Determine the [X, Y] coordinate at the center of the cell enclosing the given text.  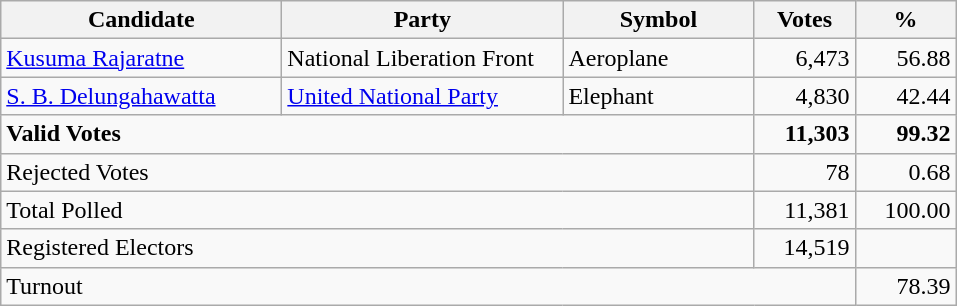
National Liberation Front [422, 58]
56.88 [906, 58]
% [906, 20]
S. B. Delungahawatta [142, 96]
Kusuma Rajaratne [142, 58]
4,830 [804, 96]
78.39 [906, 286]
Valid Votes [378, 134]
Symbol [658, 20]
78 [804, 172]
Aeroplane [658, 58]
Turnout [428, 286]
Elephant [658, 96]
Registered Electors [378, 248]
United National Party [422, 96]
11,381 [804, 210]
100.00 [906, 210]
42.44 [906, 96]
Total Polled [378, 210]
Candidate [142, 20]
6,473 [804, 58]
99.32 [906, 134]
Votes [804, 20]
11,303 [804, 134]
0.68 [906, 172]
Rejected Votes [378, 172]
14,519 [804, 248]
Party [422, 20]
